From the cell containing the given text, extract its center point as [x, y] coordinate. 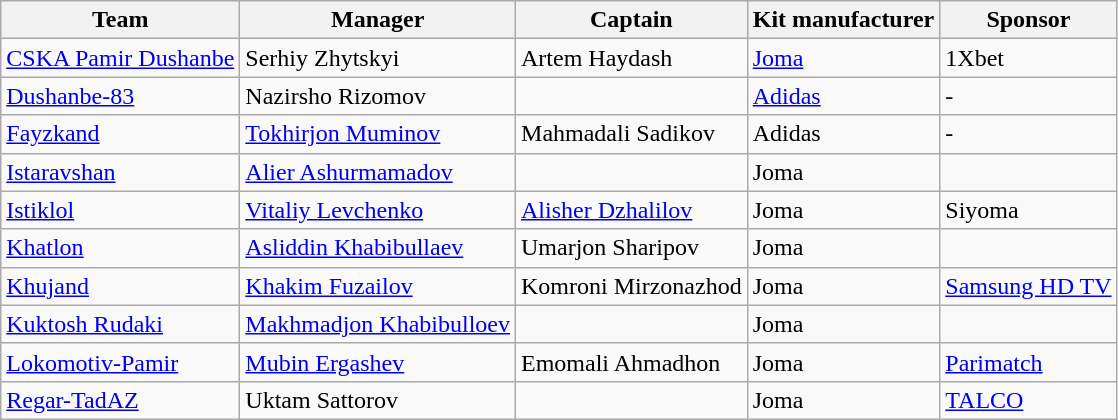
Alier Ashurmamadov [378, 172]
Khakim Fuzailov [378, 286]
TALCO [1028, 400]
Manager [378, 20]
Mubin Ergashev [378, 362]
Uktam Sattorov [378, 400]
Komroni Mirzonazhod [632, 286]
Istiklol [120, 210]
Parimatch [1028, 362]
Nazirsho Rizomov [378, 96]
Alisher Dzhalilov [632, 210]
Khatlon [120, 248]
Kuktosh Rudaki [120, 324]
Regar-TadAZ [120, 400]
Dushanbe-83 [120, 96]
Asliddin Khabibullaev [378, 248]
Emomali Ahmadhon [632, 362]
Makhmadjon Khabibulloev [378, 324]
1Xbet [1028, 58]
Team [120, 20]
Umarjon Sharipov [632, 248]
Sponsor [1028, 20]
Vitaliy Levchenko [378, 210]
Tokhirjon Muminov [378, 134]
Serhiy Zhytskyi [378, 58]
Mahmadali Sadikov [632, 134]
Siyoma [1028, 210]
Khujand [120, 286]
CSKA Pamir Dushanbe [120, 58]
Captain [632, 20]
Lokomotiv-Pamir [120, 362]
Kit manufacturer [844, 20]
Artem Haydash [632, 58]
Samsung HD TV [1028, 286]
Fayzkand [120, 134]
Istaravshan [120, 172]
